From the cell containing the given text, extract its center point as [X, Y] coordinate. 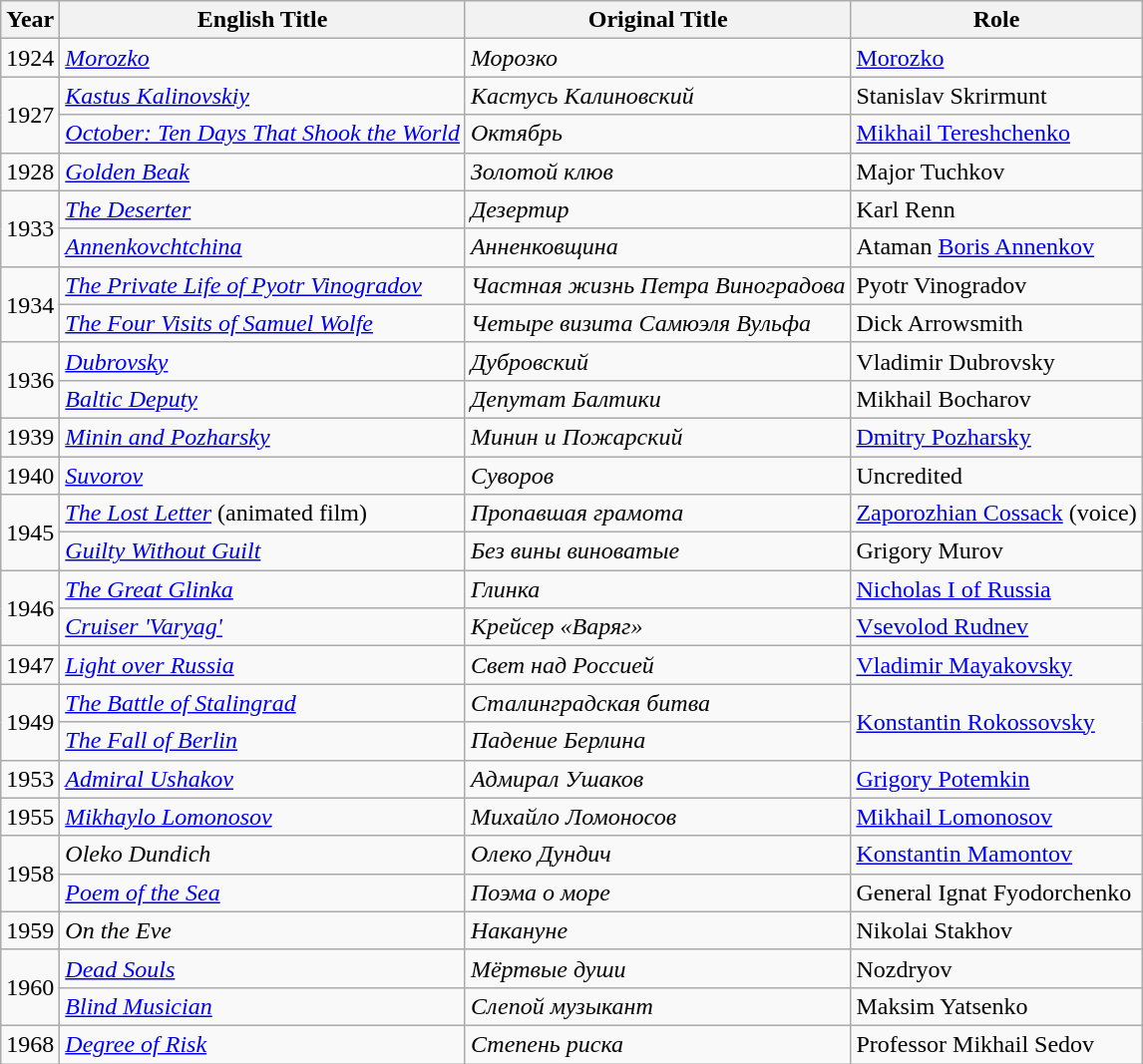
Mikhail Tereshchenko [996, 134]
Maksim Yatsenko [996, 1006]
1933 [30, 228]
Депутат Балтики [657, 399]
Олеко Дундич [657, 855]
Четыре визита Самюэля Вульфа [657, 323]
Admiral Ushakov [263, 779]
Vsevolod Rudnev [996, 627]
1945 [30, 532]
Suvorov [263, 476]
Annenkovchtchina [263, 247]
Дезертир [657, 209]
Stanislav Skrirmunt [996, 96]
Original Title [657, 20]
Minin and Pozharsky [263, 437]
Крейсер «Варяг» [657, 627]
Poem of the Sea [263, 892]
Октябрь [657, 134]
Blind Musician [263, 1006]
1959 [30, 930]
Degree of Risk [263, 1044]
Baltic Deputy [263, 399]
Nikolai Stakhov [996, 930]
Mikhail Lomonosov [996, 817]
Zaporozhian Cossack (voice) [996, 514]
The Fall of Berlin [263, 741]
Dead Souls [263, 968]
Konstantin Mamontov [996, 855]
On the Eve [263, 930]
Михайло Ломоносов [657, 817]
General Ignat Fyodorchenko [996, 892]
Адмирал Ушаков [657, 779]
1939 [30, 437]
Kastus Kalinovskiy [263, 96]
October: Ten Days That Shook the World [263, 134]
Частная жизнь Петра Виноградова [657, 285]
Анненковщина [657, 247]
Role [996, 20]
Grigory Murov [996, 551]
Golden Beak [263, 172]
Karl Renn [996, 209]
Слепой музыкант [657, 1006]
1927 [30, 115]
Накануне [657, 930]
Свет над Россией [657, 665]
Year [30, 20]
1947 [30, 665]
Light over Russia [263, 665]
The Deserter [263, 209]
Nicholas I of Russia [996, 589]
Professor Mikhail Sedov [996, 1044]
Дубровский [657, 361]
1955 [30, 817]
The Great Glinka [263, 589]
Пропавшая грамота [657, 514]
1958 [30, 874]
Суворов [657, 476]
Поэма о море [657, 892]
Морозко [657, 58]
The Four Visits of Samuel Wolfe [263, 323]
Падение Берлина [657, 741]
Mikhaylo Lomonosov [263, 817]
Сталинградская битва [657, 703]
Oleko Dundich [263, 855]
1949 [30, 722]
Dick Arrowsmith [996, 323]
Мёртвые души [657, 968]
Степень риска [657, 1044]
1960 [30, 987]
1953 [30, 779]
1928 [30, 172]
The Battle of Stalingrad [263, 703]
Cruiser 'Varyag' [263, 627]
Konstantin Rokossovsky [996, 722]
Ataman Boris Annenkov [996, 247]
1946 [30, 608]
Major Tuchkov [996, 172]
1934 [30, 304]
Uncredited [996, 476]
1924 [30, 58]
Без вины виноватые [657, 551]
English Title [263, 20]
1940 [30, 476]
Золотой клюв [657, 172]
Vladimir Dubrovsky [996, 361]
The Private Life of Pyotr Vinogradov [263, 285]
Nozdryov [996, 968]
1968 [30, 1044]
Глинка [657, 589]
Кастусь Калиновский [657, 96]
Guilty Without Guilt [263, 551]
Vladimir Mayakovsky [996, 665]
The Lost Letter (animated film) [263, 514]
Минин и Пожарский [657, 437]
Grigory Potemkin [996, 779]
Dmitry Pozharsky [996, 437]
Dubrovsky [263, 361]
Pyotr Vinogradov [996, 285]
1936 [30, 380]
Mikhail Bocharov [996, 399]
